Find where the given text appears and provide that cell's center as (x, y) coordinate. 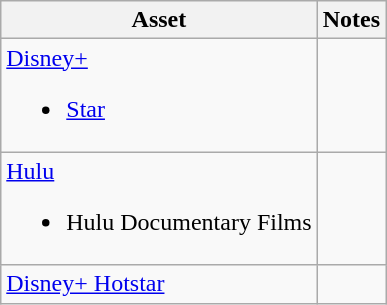
Disney+Star (159, 96)
HuluHulu Documentary Films (159, 208)
Notes (351, 20)
Disney+ Hotstar (159, 284)
Asset (159, 20)
